Pinpoint the cell where the given text exists, returning its [X, Y] midpoint coordinate. 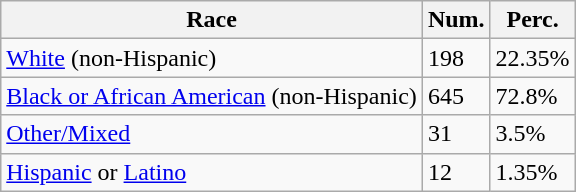
1.35% [532, 172]
Black or African American (non-Hispanic) [212, 96]
31 [456, 134]
72.8% [532, 96]
White (non-Hispanic) [212, 58]
Hispanic or Latino [212, 172]
3.5% [532, 134]
Other/Mixed [212, 134]
198 [456, 58]
22.35% [532, 58]
Num. [456, 20]
Race [212, 20]
12 [456, 172]
Perc. [532, 20]
645 [456, 96]
